From the cell containing the given text, extract its center point as (x, y) coordinate. 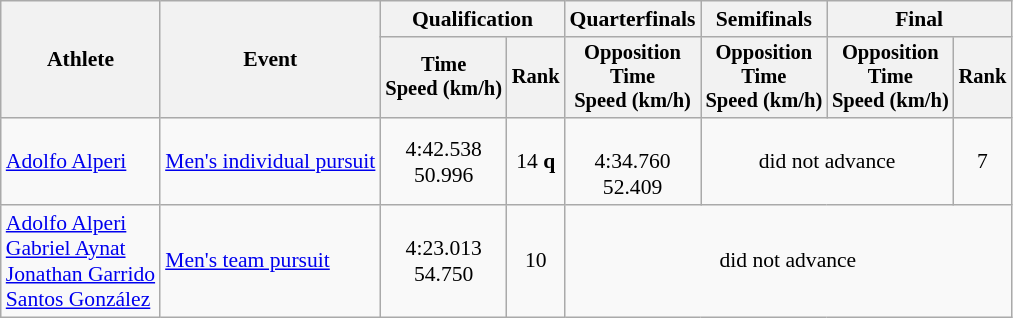
Men's team pursuit (270, 261)
7 (983, 162)
Semifinals (764, 19)
Event (270, 60)
Final (919, 19)
Quarterfinals (633, 19)
TimeSpeed (km/h) (444, 78)
4:42.53850.996 (444, 162)
14 q (536, 162)
Men's individual pursuit (270, 162)
Adolfo AlperiGabriel AynatJonathan GarridoSantos González (80, 261)
Adolfo Alperi (80, 162)
Athlete (80, 60)
4:23.01354.750 (444, 261)
4:34.76052.409 (633, 162)
Qualification (472, 19)
10 (536, 261)
